Detect which cell encompasses the target text, then output its [X, Y] center coordinate. 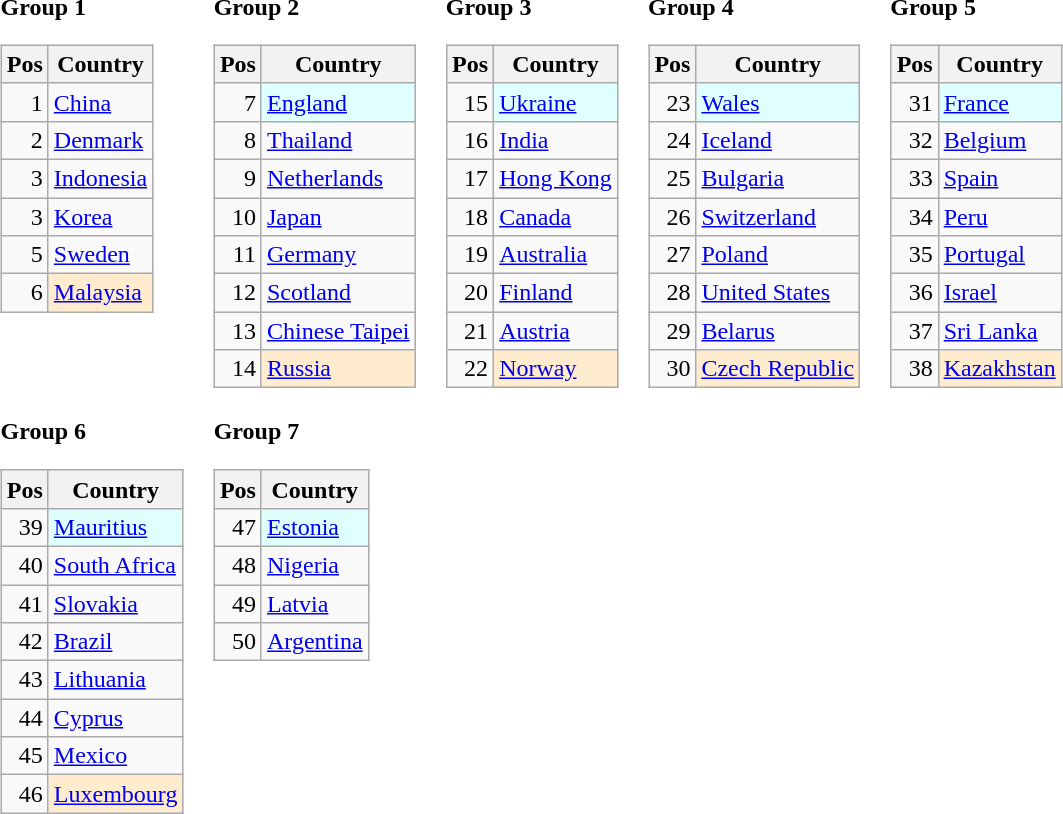
Australia [556, 255]
17 [470, 178]
Denmark [100, 140]
Belgium [1000, 140]
13 [238, 331]
43 [24, 680]
Mauritius [116, 527]
Sri Lanka [1000, 331]
16 [470, 140]
Austria [556, 331]
China [100, 102]
30 [672, 369]
Latvia [314, 603]
Bulgaria [778, 178]
Portugal [1000, 255]
Sweden [100, 255]
South Africa [116, 565]
India [556, 140]
France [1000, 102]
1 [24, 102]
Poland [778, 255]
49 [238, 603]
23 [672, 102]
5 [24, 255]
Wales [778, 102]
Malaysia [100, 293]
8 [238, 140]
Mexico [116, 756]
28 [672, 293]
44 [24, 718]
33 [914, 178]
Canada [556, 217]
21 [470, 331]
Slovakia [116, 603]
Czech Republic [778, 369]
Norway [556, 369]
Indonesia [100, 178]
32 [914, 140]
Argentina [314, 642]
35 [914, 255]
36 [914, 293]
19 [470, 255]
9 [238, 178]
Scotland [338, 293]
Spain [1000, 178]
27 [672, 255]
Peru [1000, 217]
22 [470, 369]
Russia [338, 369]
United States [778, 293]
Netherlands [338, 178]
26 [672, 217]
12 [238, 293]
46 [24, 794]
18 [470, 217]
Israel [1000, 293]
38 [914, 369]
48 [238, 565]
37 [914, 331]
15 [470, 102]
Ukraine [556, 102]
Brazil [116, 642]
Switzerland [778, 217]
Germany [338, 255]
20 [470, 293]
Iceland [778, 140]
42 [24, 642]
10 [238, 217]
25 [672, 178]
6 [24, 293]
14 [238, 369]
Hong Kong [556, 178]
Finland [556, 293]
34 [914, 217]
31 [914, 102]
2 [24, 140]
Estonia [314, 527]
11 [238, 255]
47 [238, 527]
41 [24, 603]
England [338, 102]
24 [672, 140]
Belarus [778, 331]
Korea [100, 217]
50 [238, 642]
Japan [338, 217]
Nigeria [314, 565]
39 [24, 527]
Luxembourg [116, 794]
7 [238, 102]
Cyprus [116, 718]
29 [672, 331]
40 [24, 565]
Lithuania [116, 680]
45 [24, 756]
Kazakhstan [1000, 369]
Chinese Taipei [338, 331]
Thailand [338, 140]
